Find where the given text appears and provide that cell's center as [x, y] coordinate. 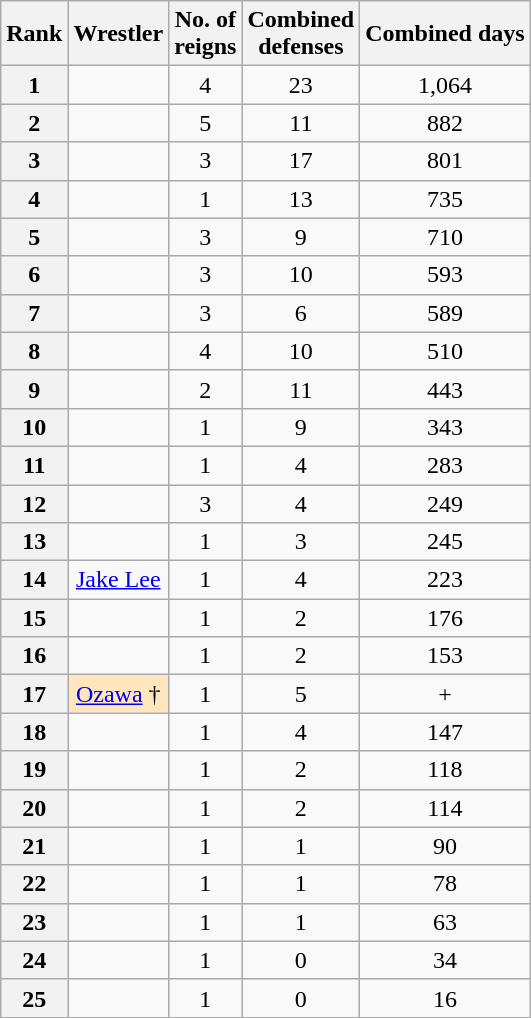
25 [34, 998]
Combined days [445, 34]
19 [34, 770]
18 [34, 732]
63 [445, 922]
8 [34, 351]
176 [445, 618]
14 [34, 580]
7 [34, 313]
Jake Lee [118, 580]
1,064 [445, 85]
735 [445, 199]
510 [445, 351]
20 [34, 808]
710 [445, 237]
153 [445, 656]
24 [34, 960]
882 [445, 123]
34 [445, 960]
No. ofreigns [206, 34]
283 [445, 465]
21 [34, 846]
+ [445, 694]
443 [445, 389]
78 [445, 884]
343 [445, 427]
114 [445, 808]
Rank [34, 34]
801 [445, 161]
Combineddefenses [301, 34]
589 [445, 313]
593 [445, 275]
245 [445, 542]
Ozawa † [118, 694]
22 [34, 884]
147 [445, 732]
223 [445, 580]
15 [34, 618]
118 [445, 770]
249 [445, 503]
90 [445, 846]
Wrestler [118, 34]
12 [34, 503]
